For the text-containing cell, return its midpoint in (X, Y) coordinate format. 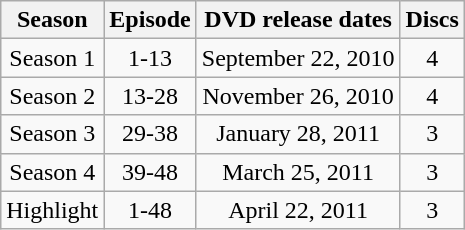
Season 2 (52, 96)
Season 4 (52, 172)
Season 1 (52, 58)
29-38 (150, 134)
13-28 (150, 96)
Highlight (52, 210)
Episode (150, 20)
Season (52, 20)
DVD release dates (298, 20)
April 22, 2011 (298, 210)
Discs (432, 20)
March 25, 2011 (298, 172)
1-48 (150, 210)
39-48 (150, 172)
November 26, 2010 (298, 96)
Season 3 (52, 134)
1-13 (150, 58)
January 28, 2011 (298, 134)
September 22, 2010 (298, 58)
